Determine the [X, Y] coordinate at the center of the cell enclosing the given text.  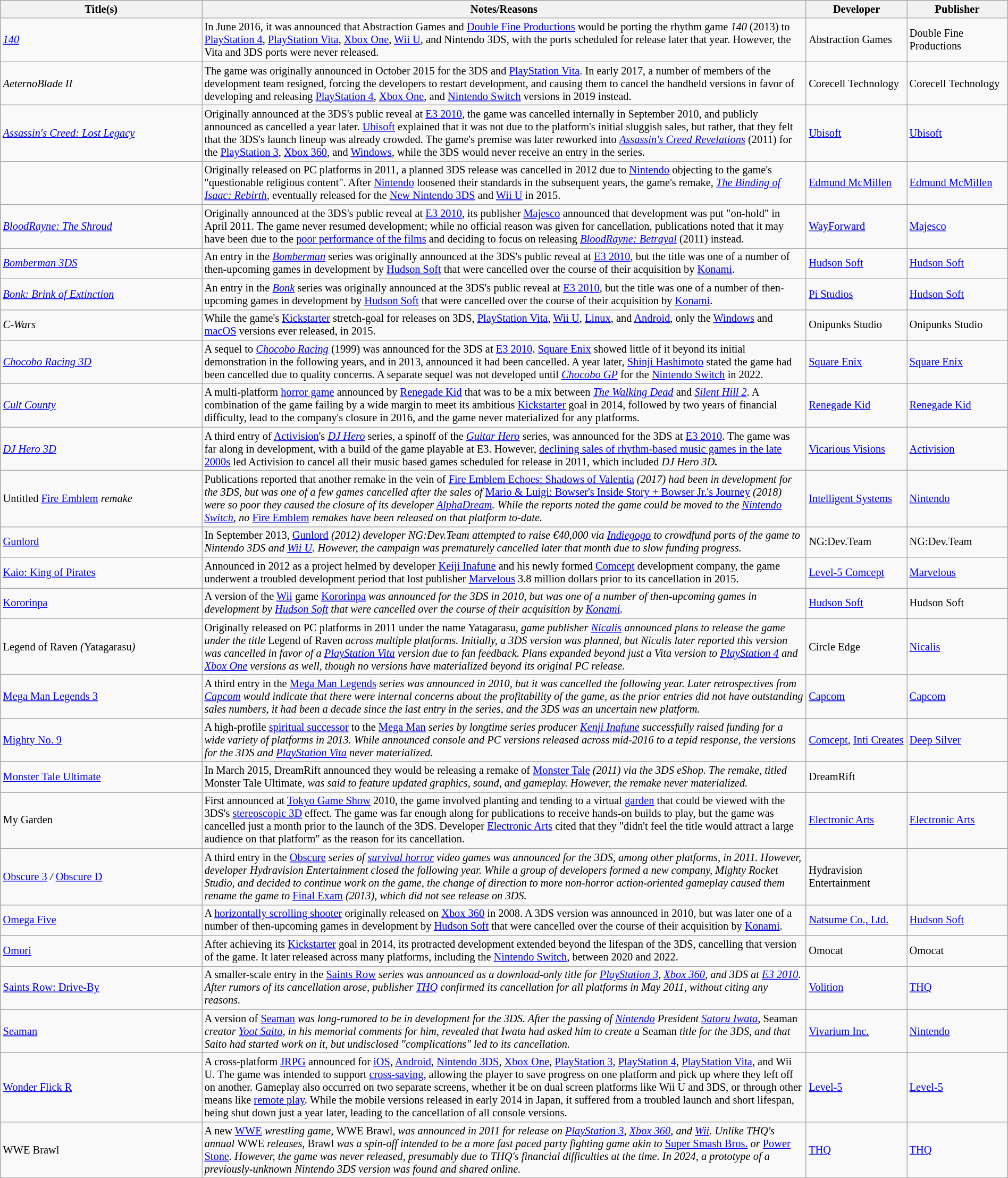
Mega Man Legends 3 [101, 696]
Vicarious Visions [856, 449]
Vivarium Inc. [856, 1031]
Obscure 3 / Obscure D [101, 876]
DreamRift [856, 777]
Wonder Flick R [101, 1087]
Abstraction Games [856, 40]
Cult County [101, 405]
Double Fine Productions [957, 40]
My Garden [101, 820]
C-Wars [101, 325]
Circle Edge [856, 647]
Seaman [101, 1031]
WayForward [856, 227]
Nicalis [957, 647]
AeternoBlade II [101, 83]
WWE Brawl [101, 1150]
Notes/Reasons [504, 9]
Assassin's Creed: Lost Legacy [101, 133]
Deep Silver [957, 740]
Majesco [957, 227]
Untitled Fire Emblem remake [101, 498]
DJ Hero 3D [101, 449]
Omori [101, 950]
Saints Row: Drive-By [101, 988]
Bomberman 3DS [101, 263]
Pi Studios [856, 294]
Comcept, Inti Creates [856, 740]
Gunlord [101, 542]
Title(s) [101, 9]
Hydravision Entertainment [856, 876]
Kororinpa [101, 603]
Monster Tale Ultimate [101, 777]
Kaio: King of Pirates [101, 573]
Marvelous [957, 573]
140 [101, 40]
Volition [856, 988]
Omega Five [101, 920]
Intelligent Systems [856, 498]
Developer [856, 9]
Publisher [957, 9]
Mighty No. 9 [101, 740]
Bonk: Brink of Extinction [101, 294]
Level-5 Comcept [856, 573]
BloodRayne: The Shroud [101, 227]
Chocobo Racing 3D [101, 362]
Legend of Raven (Yatagarasu) [101, 647]
Natsume Co., Ltd. [856, 920]
Activision [957, 449]
